Determine the [X, Y] coordinate at the center of the cell enclosing the given text.  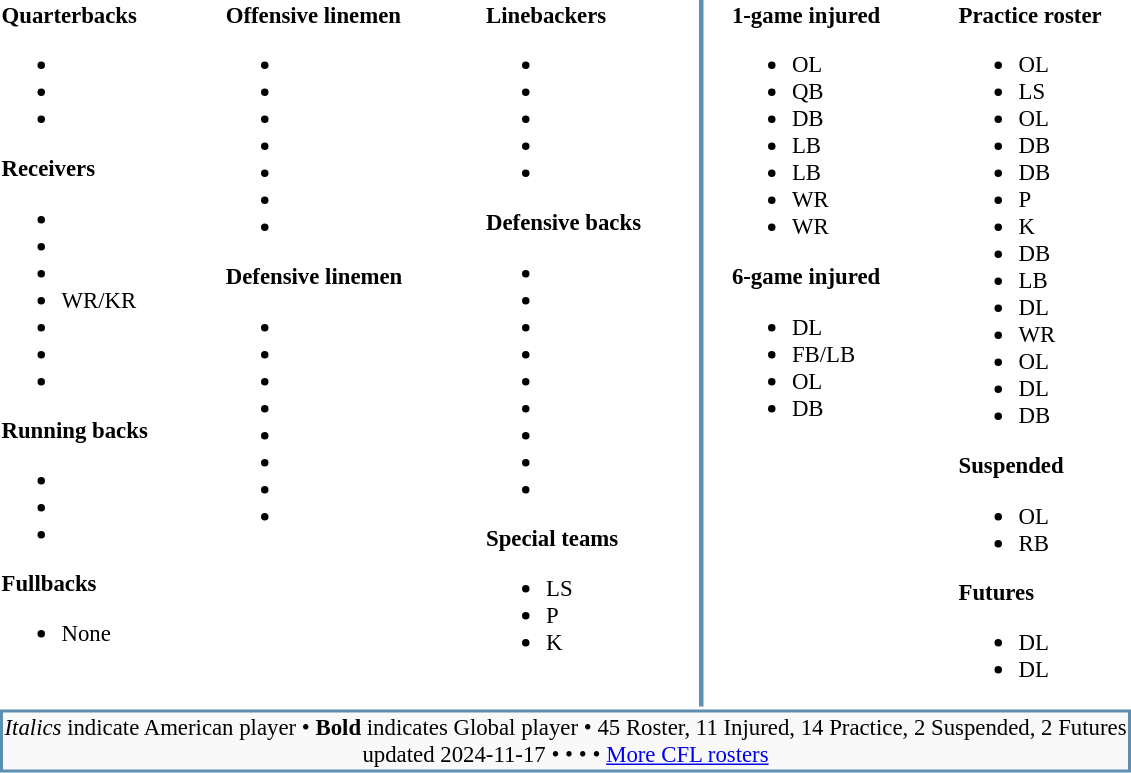
QuarterbacksReceivers WR/KRRunning backsFullbacksNone [89, 354]
Practice roster OL LS OL DB DB P K DB LB DL WR OL DL DBSuspended OL RBFutures DL DL [1044, 354]
LinebackersDefensive backsSpecial teams LS P K [578, 354]
Offensive linemenDefensive linemen [331, 354]
1-game injured OL QB DB LB LB WR WR6-game injured DL FB/LB OL DB [820, 354]
